Provide the [x, y] coordinate of the cell's center where the given text is located.  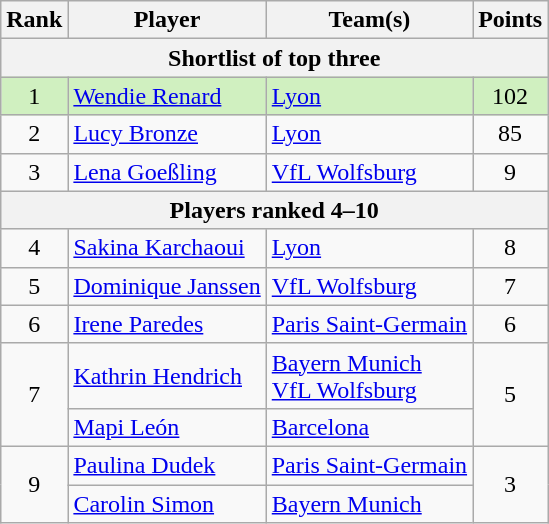
Team(s) [369, 20]
Rank [34, 20]
Barcelona [369, 427]
Dominique Janssen [167, 286]
Lucy Bronze [167, 134]
Kathrin Hendrich [167, 376]
85 [510, 134]
Wendie Renard [167, 96]
Sakina Karchaoui [167, 248]
4 [34, 248]
Paulina Dudek [167, 465]
102 [510, 96]
Shortlist of top three [274, 58]
Players ranked 4–10 [274, 210]
Bayern Munich VfL Wolfsburg [369, 376]
Mapi León [167, 427]
8 [510, 248]
2 [34, 134]
Irene Paredes [167, 324]
Lena Goeßling [167, 172]
Bayern Munich [369, 503]
Player [167, 20]
1 [34, 96]
Points [510, 20]
Carolin Simon [167, 503]
